Capture the cell that displays the provided text and extract its [x, y] central coordinate. 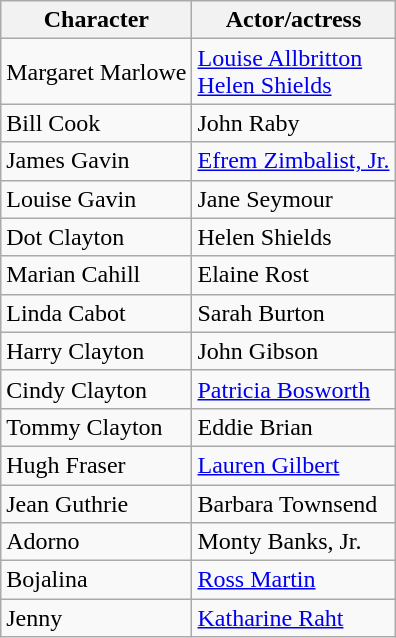
Patricia Bosworth [294, 389]
Ross Martin [294, 580]
Marian Cahill [96, 275]
Jenny [96, 618]
Dot Clayton [96, 237]
Hugh Fraser [96, 465]
Linda Cabot [96, 313]
Barbara Townsend [294, 503]
Jean Guthrie [96, 503]
Elaine Rost [294, 275]
Bojalina [96, 580]
Character [96, 20]
Eddie Brian [294, 427]
John Raby [294, 123]
Bill Cook [96, 123]
Adorno [96, 542]
Harry Clayton [96, 351]
James Gavin [96, 161]
Tommy Clayton [96, 427]
John Gibson [294, 351]
Louise AllbrittonHelen Shields [294, 72]
Katharine Raht [294, 618]
Louise Gavin [96, 199]
Sarah Burton [294, 313]
Margaret Marlowe [96, 72]
Monty Banks, Jr. [294, 542]
Jane Seymour [294, 199]
Cindy Clayton [96, 389]
Actor/actress [294, 20]
Efrem Zimbalist, Jr. [294, 161]
Helen Shields [294, 237]
Lauren Gilbert [294, 465]
